Identify which cell holds the provided text, then report its (x, y) central coordinate. 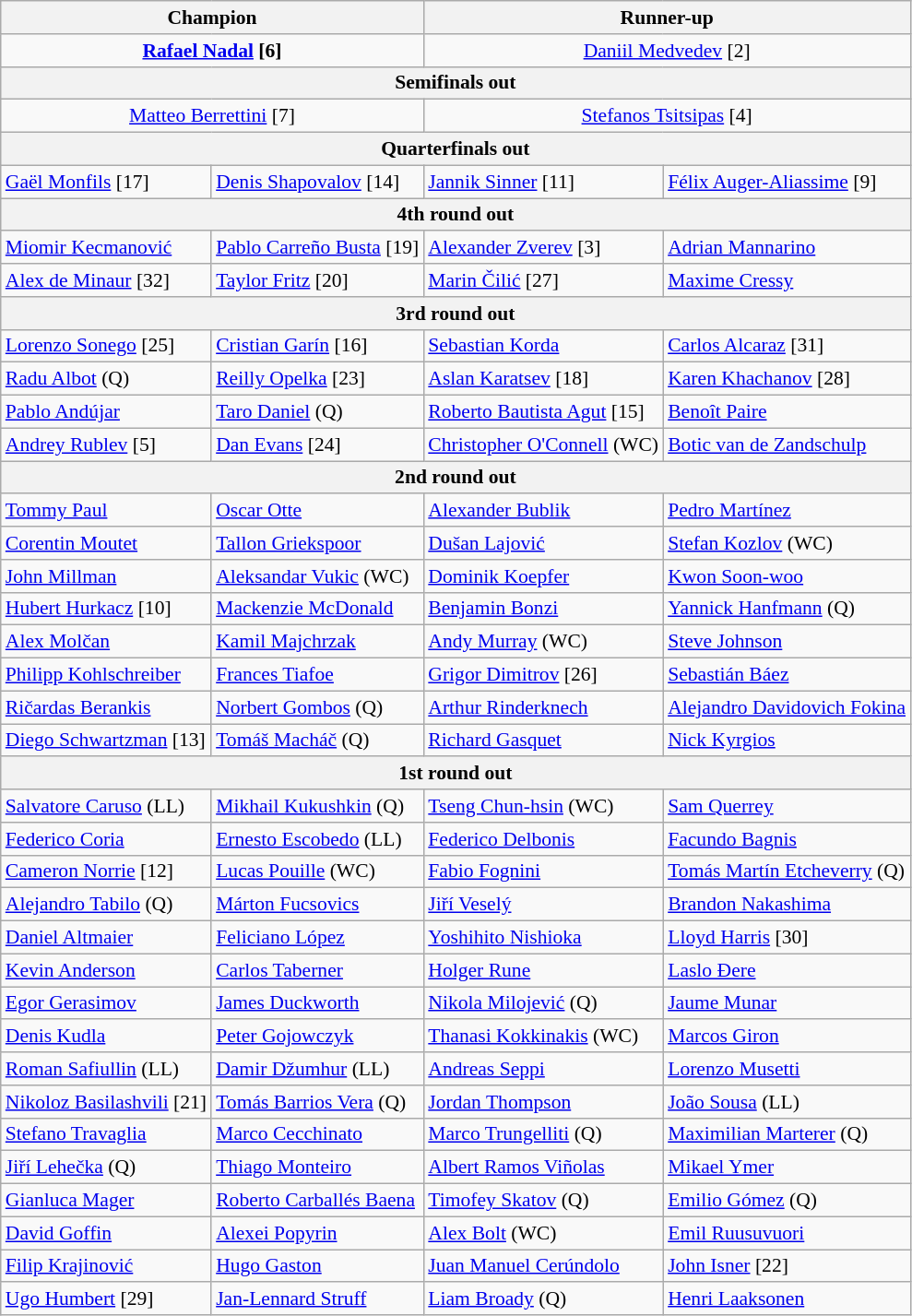
João Sousa (LL) (787, 1102)
Botic van de Zandschulp (787, 445)
Diego Schwartzman [13] (106, 741)
Champion (212, 18)
Brandon Nakashima (787, 905)
Sam Querrey (787, 806)
Tommy Paul (106, 511)
Matteo Berrettini [7] (212, 116)
Ugo Humbert [29] (106, 1299)
Reilly Opelka [23] (317, 379)
Marin Čilić [27] (543, 280)
1st round out (456, 774)
Lucas Pouille (WC) (317, 871)
Emilio Gómez (Q) (787, 1201)
Juan Manuel Cerúndolo (543, 1266)
Marcos Giron (787, 1037)
Tomás Barrios Vera (Q) (317, 1102)
Christopher O'Connell (WC) (543, 445)
Daniel Altmaier (106, 938)
Karen Khachanov [28] (787, 379)
Facundo Bagnis (787, 839)
Alex Molčan (106, 642)
Andreas Seppi (543, 1069)
James Duckworth (317, 1003)
Benjamin Bonzi (543, 609)
Jordan Thompson (543, 1102)
Stefanos Tsitsipas [4] (667, 116)
Sebastián Báez (787, 675)
Mikhail Kukushkin (Q) (317, 806)
Kevin Anderson (106, 970)
Kwon Soon-woo (787, 576)
Alexander Bublik (543, 511)
Alexei Popyrin (317, 1233)
Tallon Griekspoor (317, 543)
Lloyd Harris [30] (787, 938)
Laslo Đere (787, 970)
Alex Bolt (WC) (543, 1233)
Peter Gojowczyk (317, 1037)
4th round out (456, 215)
Maxime Cressy (787, 280)
Benoît Paire (787, 412)
Gaël Monfils [17] (106, 182)
Liam Broady (Q) (543, 1299)
Thiago Monteiro (317, 1168)
Dušan Lajović (543, 543)
Jiří Lehečka (Q) (106, 1168)
Nikoloz Basilashvili [21] (106, 1102)
Yoshihito Nishioka (543, 938)
Miomir Kecmanović (106, 248)
Tseng Chun-hsin (WC) (543, 806)
Oscar Otte (317, 511)
Taylor Fritz [20] (317, 280)
Kamil Majchrzak (317, 642)
Jiří Veselý (543, 905)
Damir Džumhur (LL) (317, 1069)
Grigor Dimitrov [26] (543, 675)
Félix Auger-Aliassime [9] (787, 182)
Albert Ramos Viñolas (543, 1168)
John Millman (106, 576)
Holger Rune (543, 970)
Pablo Andújar (106, 412)
Henri Laaksonen (787, 1299)
Lorenzo Musetti (787, 1069)
Richard Gasquet (543, 741)
Hubert Hurkacz [10] (106, 609)
Ričardas Berankis (106, 707)
Nick Kyrgios (787, 741)
Denis Shapovalov [14] (317, 182)
Marco Cecchinato (317, 1134)
Tomáš Macháč (Q) (317, 741)
Aleksandar Vukic (WC) (317, 576)
Radu Albot (Q) (106, 379)
Roberto Carballés Baena (317, 1201)
Federico Coria (106, 839)
Federico Delbonis (543, 839)
Jan-Lennard Struff (317, 1299)
3rd round out (456, 314)
Jannik Sinner [11] (543, 182)
Roman Safiullin (LL) (106, 1069)
Corentin Moutet (106, 543)
Nikola Milojević (Q) (543, 1003)
Norbert Gombos (Q) (317, 707)
Stefan Kozlov (WC) (787, 543)
Denis Kudla (106, 1037)
Alexander Zverev [3] (543, 248)
Frances Tiafoe (317, 675)
Andrey Rublev [5] (106, 445)
Timofey Skatov (Q) (543, 1201)
Quarterfinals out (456, 149)
Carlos Taberner (317, 970)
Dominik Koepfer (543, 576)
Alex de Minaur [32] (106, 280)
Jaume Munar (787, 1003)
Filip Krajinović (106, 1266)
Semifinals out (456, 83)
Adrian Mannarino (787, 248)
Stefano Travaglia (106, 1134)
John Isner [22] (787, 1266)
Cameron Norrie [12] (106, 871)
Philipp Kohlschreiber (106, 675)
Arthur Rinderknech (543, 707)
Feliciano López (317, 938)
2nd round out (456, 478)
Sebastian Korda (543, 346)
Gianluca Mager (106, 1201)
Mikael Ymer (787, 1168)
Lorenzo Sonego [25] (106, 346)
Alejandro Tabilo (Q) (106, 905)
Daniil Medvedev [2] (667, 51)
Marco Trungelliti (Q) (543, 1134)
Thanasi Kokkinakis (WC) (543, 1037)
Mackenzie McDonald (317, 609)
Fabio Fognini (543, 871)
Márton Fucsovics (317, 905)
Salvatore Caruso (LL) (106, 806)
Dan Evans [24] (317, 445)
Carlos Alcaraz [31] (787, 346)
Andy Murray (WC) (543, 642)
Alejandro Davidovich Fokina (787, 707)
Aslan Karatsev [18] (543, 379)
Egor Gerasimov (106, 1003)
Tomás Martín Etcheverry (Q) (787, 871)
Pablo Carreño Busta [19] (317, 248)
Roberto Bautista Agut [15] (543, 412)
Yannick Hanfmann (Q) (787, 609)
Cristian Garín [16] (317, 346)
Steve Johnson (787, 642)
Pedro Martínez (787, 511)
Rafael Nadal [6] (212, 51)
David Goffin (106, 1233)
Ernesto Escobedo (LL) (317, 839)
Maximilian Marterer (Q) (787, 1134)
Taro Daniel (Q) (317, 412)
Hugo Gaston (317, 1266)
Emil Ruusuvuori (787, 1233)
Runner-up (667, 18)
